Find where the given text appears and provide that cell's center as (x, y) coordinate. 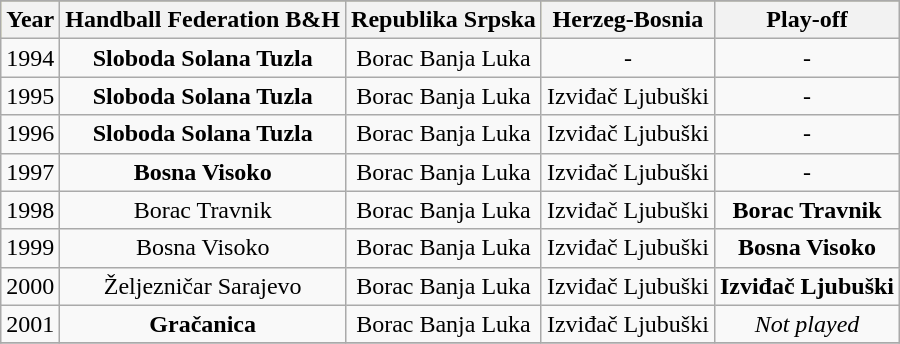
Republika Srpska (444, 20)
1999 (30, 248)
Herzeg-Bosnia (628, 20)
Handball Federation B&H (203, 20)
1995 (30, 96)
1998 (30, 210)
Play-off (806, 20)
Željezničar Sarajevo (203, 286)
1994 (30, 58)
Not played (806, 324)
Year (30, 20)
2001 (30, 324)
1996 (30, 134)
Gračanica (203, 324)
1997 (30, 172)
2000 (30, 286)
